Identify which cell holds the provided text, then report its (X, Y) central coordinate. 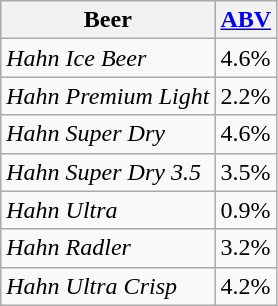
Hahn Ice Beer (108, 58)
Hahn Super Dry 3.5 (108, 172)
0.9% (246, 210)
Hahn Super Dry (108, 134)
ABV (246, 20)
3.2% (246, 248)
Beer (108, 20)
2.2% (246, 96)
3.5% (246, 172)
Hahn Premium Light (108, 96)
4.2% (246, 286)
Hahn Radler (108, 248)
Hahn Ultra (108, 210)
Hahn Ultra Crisp (108, 286)
